Return [X, Y] of the center of cell containing provided text 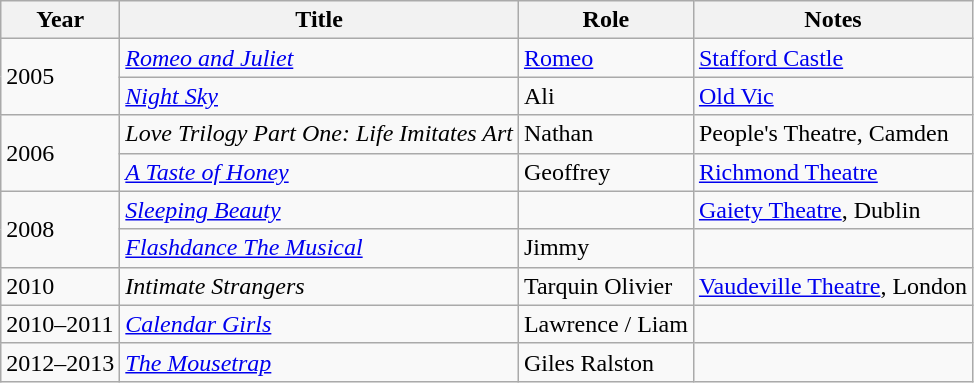
Stafford Castle [832, 58]
A Taste of Honey [320, 172]
Romeo and Juliet [320, 58]
2010–2011 [60, 324]
Intimate Strangers [320, 286]
Calendar Girls [320, 324]
Jimmy [606, 248]
2006 [60, 153]
Richmond Theatre [832, 172]
Flashdance The Musical [320, 248]
Vaudeville Theatre, London [832, 286]
Night Sky [320, 96]
2005 [60, 77]
Lawrence / Liam [606, 324]
The Mousetrap [320, 362]
People's Theatre, Camden [832, 134]
2008 [60, 229]
Role [606, 20]
Romeo [606, 58]
Ali [606, 96]
Year [60, 20]
Giles Ralston [606, 362]
Title [320, 20]
Sleeping Beauty [320, 210]
Nathan [606, 134]
Gaiety Theatre, Dublin [832, 210]
2012–2013 [60, 362]
2010 [60, 286]
Love Trilogy Part One: Life Imitates Art [320, 134]
Old Vic [832, 96]
Geoffrey [606, 172]
Notes [832, 20]
Tarquin Olivier [606, 286]
